Locate the cell with the specified text and output its (X, Y) center coordinate. 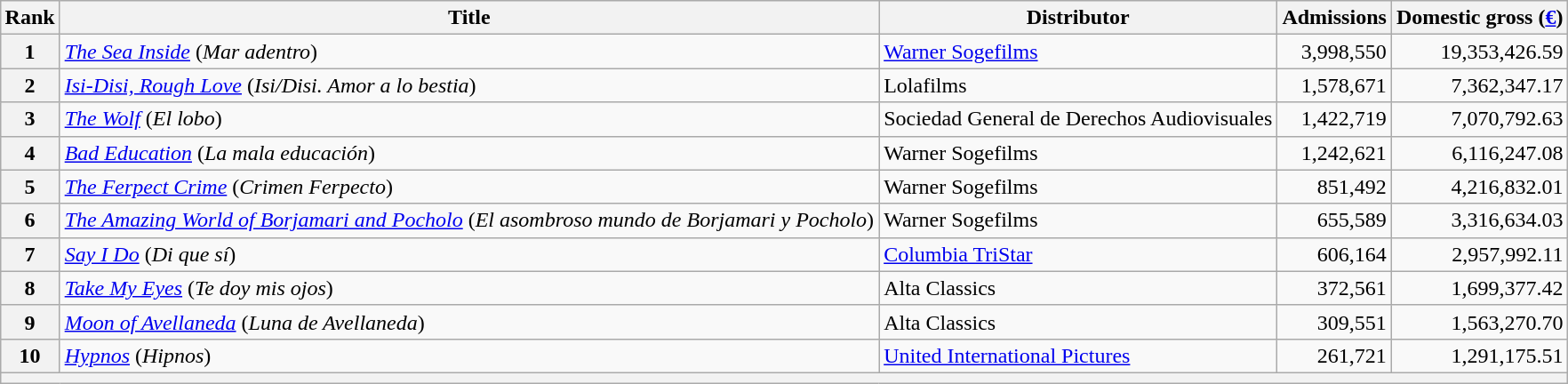
Distributor (1078, 18)
7 (30, 254)
6,116,247.08 (1479, 153)
1,699,377.42 (1479, 288)
Hypnos (Hipnos) (469, 356)
United International Pictures (1078, 356)
2,957,992.11 (1479, 254)
Columbia TriStar (1078, 254)
655,589 (1334, 220)
1 (30, 52)
10 (30, 356)
2 (30, 85)
309,551 (1334, 322)
Sociedad General de Derechos Audiovisuales (1078, 119)
The Sea Inside (Mar adentro) (469, 52)
The Amazing World of Borjamari and Pocholo (El asombroso mundo de Borjamari y Pocholo) (469, 220)
Take My Eyes (Te doy mis ojos) (469, 288)
3 (30, 119)
1,563,270.70 (1479, 322)
372,561 (1334, 288)
Title (469, 18)
851,492 (1334, 187)
7,362,347.17 (1479, 85)
8 (30, 288)
5 (30, 187)
9 (30, 322)
1,422,719 (1334, 119)
Say I Do (Di que sí) (469, 254)
19,353,426.59 (1479, 52)
261,721 (1334, 356)
4,216,832.01 (1479, 187)
1,578,671 (1334, 85)
Domestic gross (€) (1479, 18)
1,291,175.51 (1479, 356)
3,316,634.03 (1479, 220)
4 (30, 153)
Lolafilms (1078, 85)
Admissions (1334, 18)
6 (30, 220)
Rank (30, 18)
The Wolf (El lobo) (469, 119)
Isi-Disi, Rough Love (Isi/Disi. Amor a lo bestia) (469, 85)
The Ferpect Crime (Crimen Ferpecto) (469, 187)
606,164 (1334, 254)
Moon of Avellaneda (Luna de Avellaneda) (469, 322)
Bad Education (La mala educación) (469, 153)
3,998,550 (1334, 52)
1,242,621 (1334, 153)
7,070,792.63 (1479, 119)
